Return [x, y] of the center of cell containing provided text 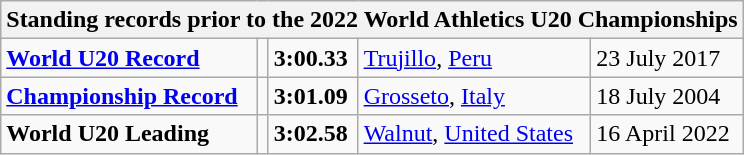
Walnut, United States [474, 134]
World U20 Record [129, 58]
18 July 2004 [667, 96]
Trujillo, Peru [474, 58]
Grosseto, Italy [474, 96]
World U20 Leading [129, 134]
Championship Record [129, 96]
Standing records prior to the 2022 World Athletics U20 Championships [372, 20]
3:01.09 [313, 96]
3:00.33 [313, 58]
23 July 2017 [667, 58]
16 April 2022 [667, 134]
3:02.58 [313, 134]
